Identify which cell holds the provided text, then report its (X, Y) central coordinate. 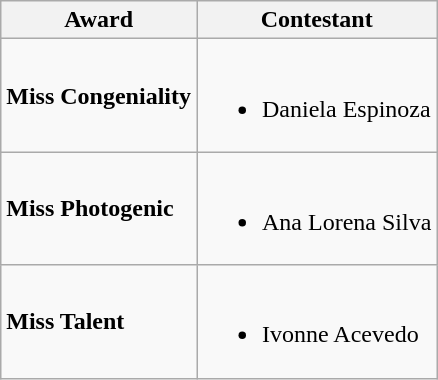
Contestant (316, 20)
Award (99, 20)
Miss Congeniality (99, 96)
Ana Lorena Silva (316, 208)
Miss Talent (99, 322)
Miss Photogenic (99, 208)
Daniela Espinoza (316, 96)
Ivonne Acevedo (316, 322)
